Return the (X, Y) coordinate for the center point of the cell that contains the specified text.  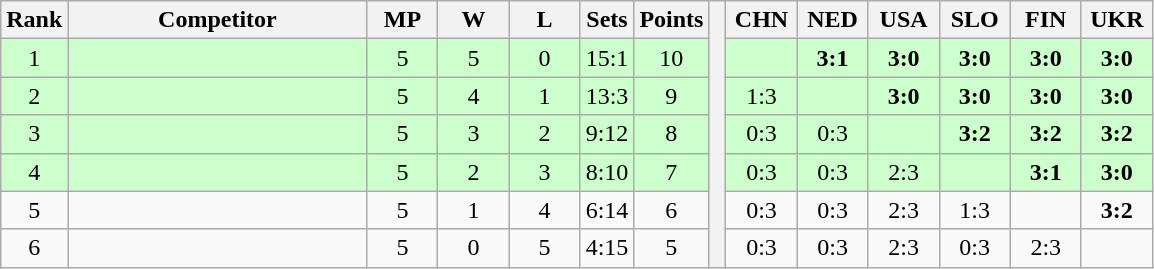
NED (832, 20)
Points (672, 20)
10 (672, 58)
9:12 (607, 134)
13:3 (607, 96)
USA (904, 20)
6:14 (607, 210)
UKR (1116, 20)
7 (672, 172)
Rank (34, 20)
FIN (1046, 20)
9 (672, 96)
4:15 (607, 248)
W (474, 20)
Sets (607, 20)
15:1 (607, 58)
CHN (762, 20)
SLO (974, 20)
Competitor (218, 20)
MP (402, 20)
8:10 (607, 172)
L (544, 20)
8 (672, 134)
